Output the (X, Y) coordinate of the center of the cell containing the given text.  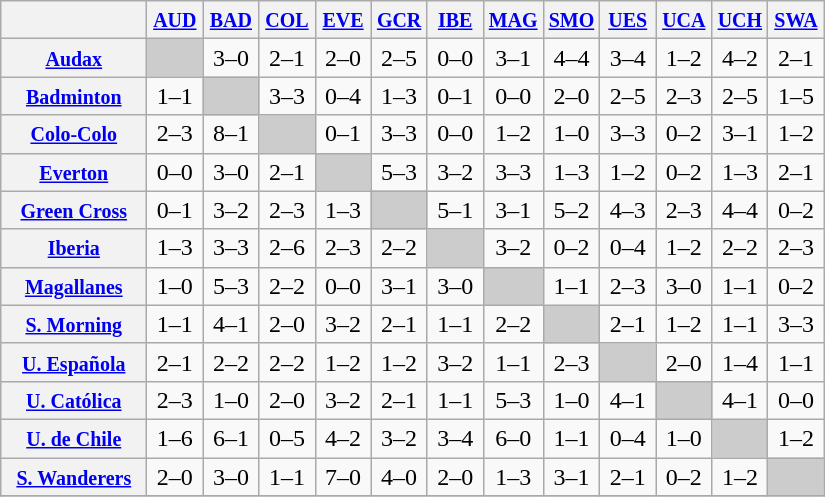
4–0 (399, 477)
6–0 (513, 438)
AUD (175, 20)
Colo-Colo (74, 134)
5–1 (455, 210)
Iberia (74, 248)
6–1 (231, 438)
COL (287, 20)
Audax (74, 58)
BAD (231, 20)
0–5 (287, 438)
IBE (455, 20)
SWA (796, 20)
1–5 (796, 96)
Magallanes (74, 286)
7–0 (343, 477)
MAG (513, 20)
Badminton (74, 96)
SMO (572, 20)
U. de Chile (74, 438)
8–1 (231, 134)
S. Wanderers (74, 477)
5–2 (572, 210)
S. Morning (74, 324)
1–6 (175, 438)
Everton (74, 172)
EVE (343, 20)
1–4 (740, 362)
UCA (684, 20)
UES (628, 20)
GCR (399, 20)
4–3 (628, 210)
U. Española (74, 362)
U. Católica (74, 400)
2–6 (287, 248)
Green Cross (74, 210)
UCH (740, 20)
